Detect which cell encompasses the target text, then output its [x, y] center coordinate. 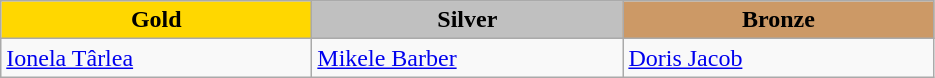
Ionela Târlea [156, 58]
Silver [468, 20]
Gold [156, 20]
Doris Jacob [778, 58]
Mikele Barber [468, 58]
Bronze [778, 20]
